Search for the cell housing the specified text and yield its (X, Y) center coordinate. 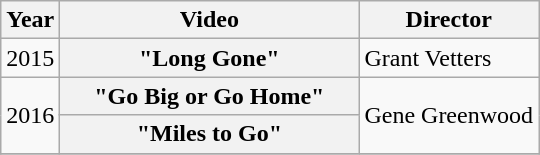
Grant Vetters (449, 58)
2016 (30, 115)
Year (30, 20)
"Go Big or Go Home" (210, 96)
Gene Greenwood (449, 115)
"Miles to Go" (210, 134)
Director (449, 20)
"Long Gone" (210, 58)
2015 (30, 58)
Video (210, 20)
